Scan for the cell matching the given text and deliver its (X, Y) coordinate at center. 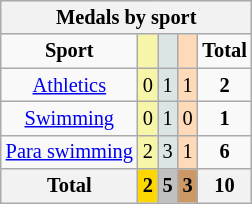
Swimming (70, 118)
Sport (70, 51)
10 (224, 186)
Medals by sport (126, 17)
6 (224, 152)
5 (168, 186)
Athletics (70, 85)
Para swimming (70, 152)
